Determine the [X, Y] coordinate at the center of the cell enclosing the given text.  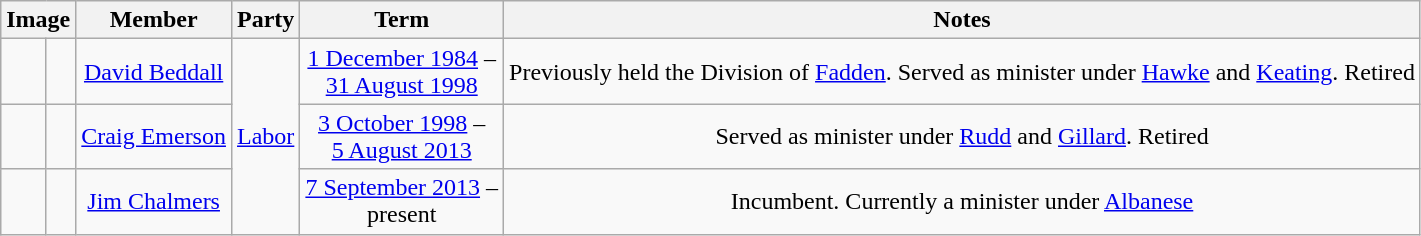
7 September 2013 –present [402, 202]
Labor [265, 136]
David Beddall [154, 72]
Jim Chalmers [154, 202]
Notes [962, 20]
Image [38, 20]
3 October 1998 –5 August 2013 [402, 136]
1 December 1984 –31 August 1998 [402, 72]
Craig Emerson [154, 136]
Incumbent. Currently a minister under Albanese [962, 202]
Previously held the Division of Fadden. Served as minister under Hawke and Keating. Retired [962, 72]
Term [402, 20]
Served as minister under Rudd and Gillard. Retired [962, 136]
Member [154, 20]
Party [265, 20]
